Identify which cell holds the provided text, then report its [X, Y] central coordinate. 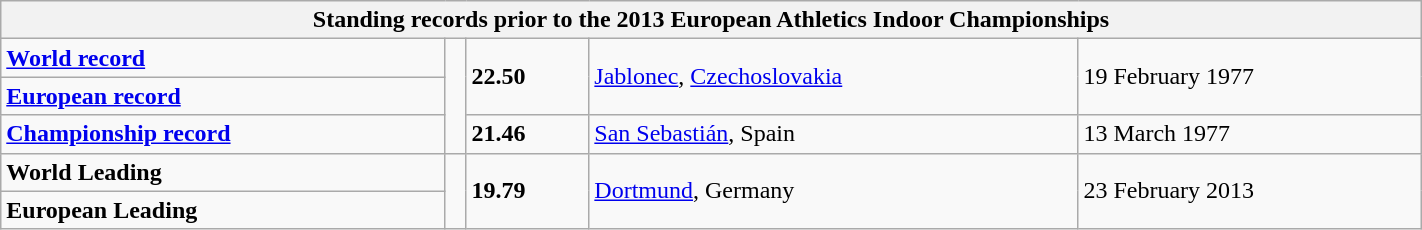
World Leading [223, 172]
23 February 2013 [1250, 191]
San Sebastián, Spain [834, 134]
European record [223, 96]
19.79 [528, 191]
European Leading [223, 210]
Standing records prior to the 2013 European Athletics Indoor Championships [711, 20]
Dortmund, Germany [834, 191]
Jablonec, Czechoslovakia [834, 77]
World record [223, 58]
21.46 [528, 134]
13 March 1977 [1250, 134]
19 February 1977 [1250, 77]
Championship record [223, 134]
22.50 [528, 77]
